Extract the (x, y) coordinate from the center of the cell holding the provided text.  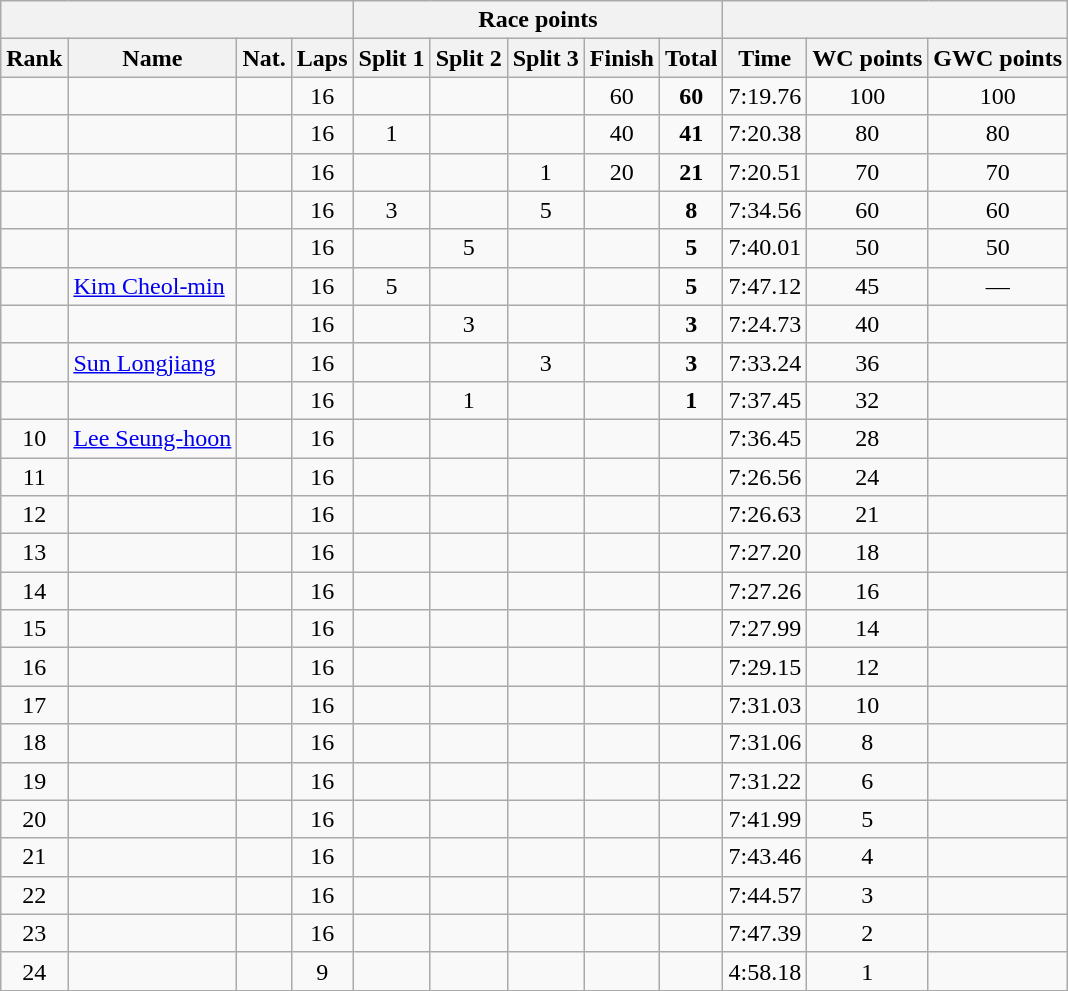
7:43.46 (765, 857)
Split 3 (546, 58)
7:36.45 (765, 438)
7:31.06 (765, 743)
7:47.12 (765, 286)
2 (868, 933)
45 (868, 286)
9 (322, 971)
7:20.51 (765, 172)
Nat. (264, 58)
Name (152, 58)
7:27.20 (765, 553)
4:58.18 (765, 971)
Split 2 (468, 58)
Split 1 (392, 58)
7:47.39 (765, 933)
Time (765, 58)
Sun Longjiang (152, 362)
11 (34, 477)
7:29.15 (765, 667)
19 (34, 781)
28 (868, 438)
4 (868, 857)
7:31.22 (765, 781)
Lee Seung-hoon (152, 438)
7:33.24 (765, 362)
— (998, 286)
7:44.57 (765, 895)
GWC points (998, 58)
7:26.63 (765, 515)
Rank (34, 58)
Laps (322, 58)
7:41.99 (765, 819)
7:37.45 (765, 400)
13 (34, 553)
7:31.03 (765, 705)
17 (34, 705)
7:19.76 (765, 96)
7:40.01 (765, 248)
Finish (622, 58)
7:20.38 (765, 134)
7:26.56 (765, 477)
7:27.99 (765, 629)
7:24.73 (765, 324)
Race points (538, 20)
36 (868, 362)
7:34.56 (765, 210)
23 (34, 933)
15 (34, 629)
41 (691, 134)
6 (868, 781)
Total (691, 58)
22 (34, 895)
32 (868, 400)
7:27.26 (765, 591)
Kim Cheol-min (152, 286)
WC points (868, 58)
